For the text-containing cell, return its midpoint in [X, Y] coordinate format. 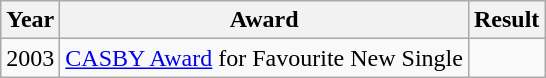
CASBY Award for Favourite New Single [264, 58]
2003 [30, 58]
Result [506, 20]
Year [30, 20]
Award [264, 20]
